Capture the cell that displays the provided text and extract its [x, y] central coordinate. 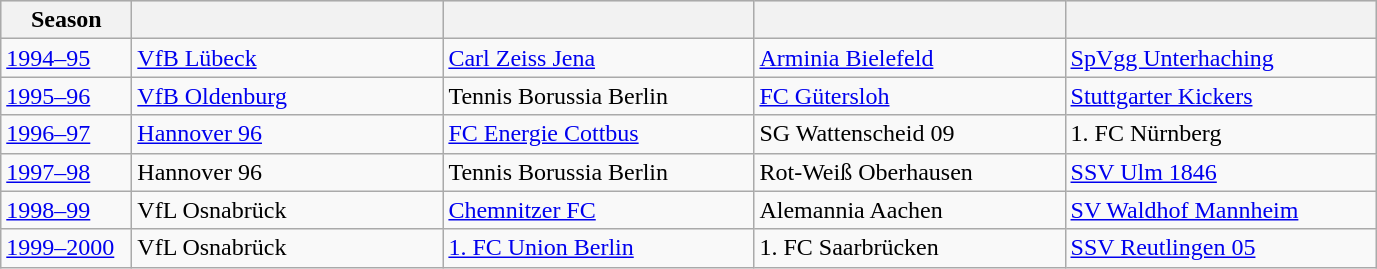
1994–95 [66, 58]
1998–99 [66, 210]
Carl Zeiss Jena [598, 58]
SG Wattenscheid 09 [910, 134]
1. FC Nürnberg [1220, 134]
Stuttgarter Kickers [1220, 96]
Season [66, 20]
1. FC Union Berlin [598, 248]
SSV Reutlingen 05 [1220, 248]
1. FC Saarbrücken [910, 248]
1997–98 [66, 172]
1995–96 [66, 96]
1996–97 [66, 134]
FC Energie Cottbus [598, 134]
VfB Lübeck [288, 58]
Chemnitzer FC [598, 210]
1999–2000 [66, 248]
Arminia Bielefeld [910, 58]
SpVgg Unterhaching [1220, 58]
Rot-Weiß Oberhausen [910, 172]
SSV Ulm 1846 [1220, 172]
SV Waldhof Mannheim [1220, 210]
VfB Oldenburg [288, 96]
Alemannia Aachen [910, 210]
FC Gütersloh [910, 96]
